Extract the (x, y) coordinate from the center of the cell holding the provided text.  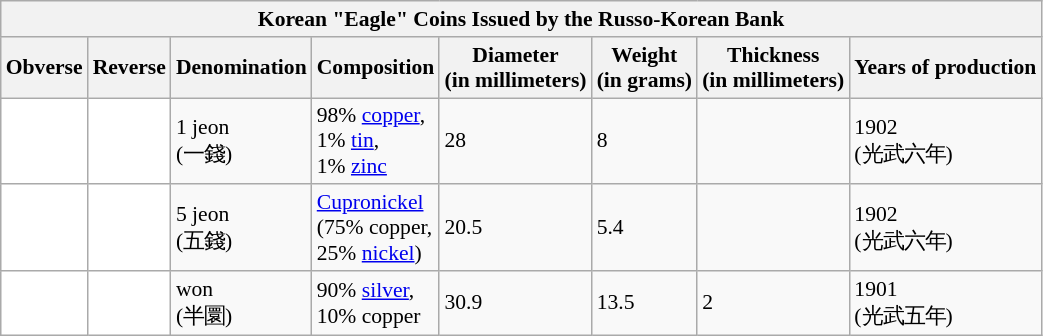
Korean "Eagle" Coins Issued by the Russo-Korean Bank (522, 19)
2 (773, 303)
Weight(in grams) (644, 68)
Obverse (44, 68)
Cupronickel(75% copper,25% nickel) (376, 228)
8 (644, 142)
1 jeon(一錢) (242, 142)
5.4 (644, 228)
1901(光武五年) (945, 303)
28 (515, 142)
98% copper,1% tin,1% zinc (376, 142)
Years of production (945, 68)
Reverse (130, 68)
30.9 (515, 303)
Diameter(in millimeters) (515, 68)
Denomination (242, 68)
5 jeon(五錢) (242, 228)
13.5 (644, 303)
Thickness(in millimeters) (773, 68)
90% silver,10% copper (376, 303)
Composition (376, 68)
20.5 (515, 228)
won(半圜) (242, 303)
